Output the (x, y) coordinate of the center of the cell containing the given text.  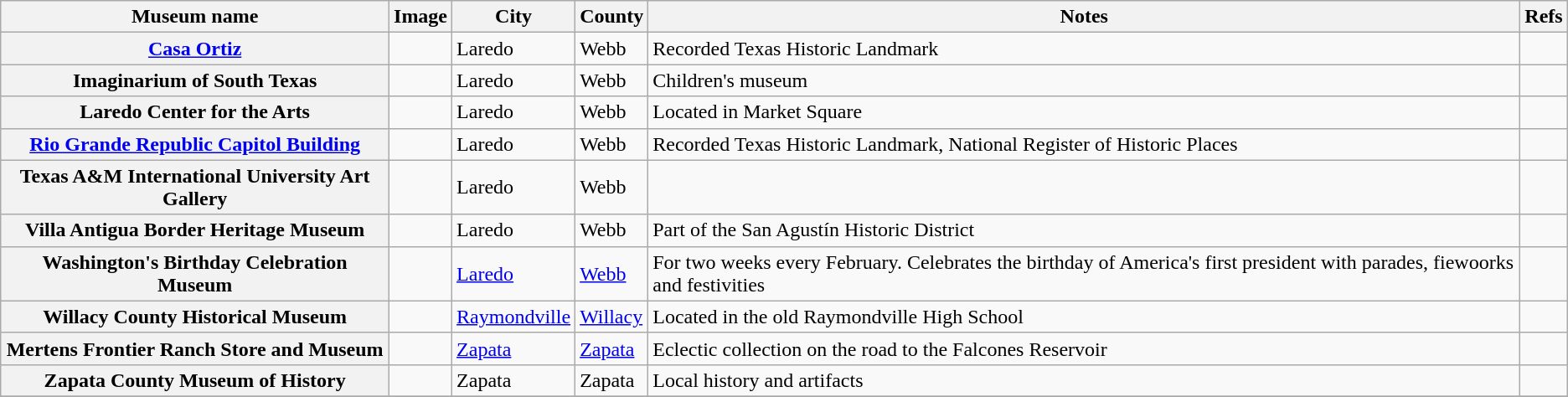
Villa Antigua Border Heritage Museum (195, 230)
Children's museum (1084, 80)
Imaginarium of South Texas (195, 80)
City (514, 17)
Raymondville (514, 317)
Notes (1084, 17)
Recorded Texas Historic Landmark, National Register of Historic Places (1084, 144)
Image (420, 17)
County (611, 17)
Texas A&M International University Art Gallery (195, 188)
Casa Ortiz (195, 49)
Refs (1544, 17)
Willacy County Historical Museum (195, 317)
For two weeks every February. Celebrates the birthday of America's first president with parades, fiewoorks and festivities (1084, 273)
Mertens Frontier Ranch Store and Museum (195, 348)
Recorded Texas Historic Landmark (1084, 49)
Eclectic collection on the road to the Falcones Reservoir (1084, 348)
Willacy (611, 317)
Part of the San Agustín Historic District (1084, 230)
Washington's Birthday Celebration Museum (195, 273)
Located in the old Raymondville High School (1084, 317)
Local history and artifacts (1084, 380)
Rio Grande Republic Capitol Building (195, 144)
Zapata County Museum of History (195, 380)
Located in Market Square (1084, 112)
Laredo Center for the Arts (195, 112)
Museum name (195, 17)
